For the text-containing cell, return its midpoint in [X, Y] coordinate format. 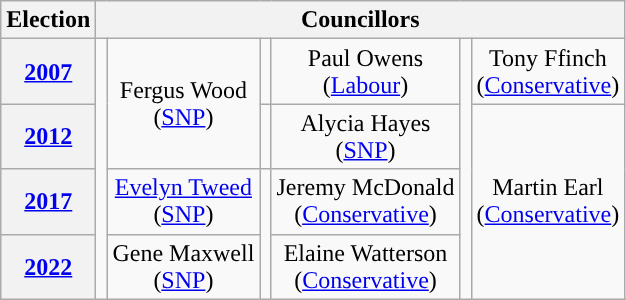
2017 [48, 202]
Fergus Wood(SNP) [184, 104]
Election [48, 20]
Tony Ffinch(Conservative) [548, 72]
Jeremy McDonald(Conservative) [366, 202]
Evelyn Tweed(SNP) [184, 202]
2022 [48, 266]
Elaine Watterson(Conservative) [366, 266]
Martin Earl(Conservative) [548, 202]
Paul Owens(Labour) [366, 72]
2012 [48, 136]
Gene Maxwell(SNP) [184, 266]
Alycia Hayes(SNP) [366, 136]
Councillors [360, 20]
2007 [48, 72]
